Detect which cell encompasses the target text, then output its [X, Y] center coordinate. 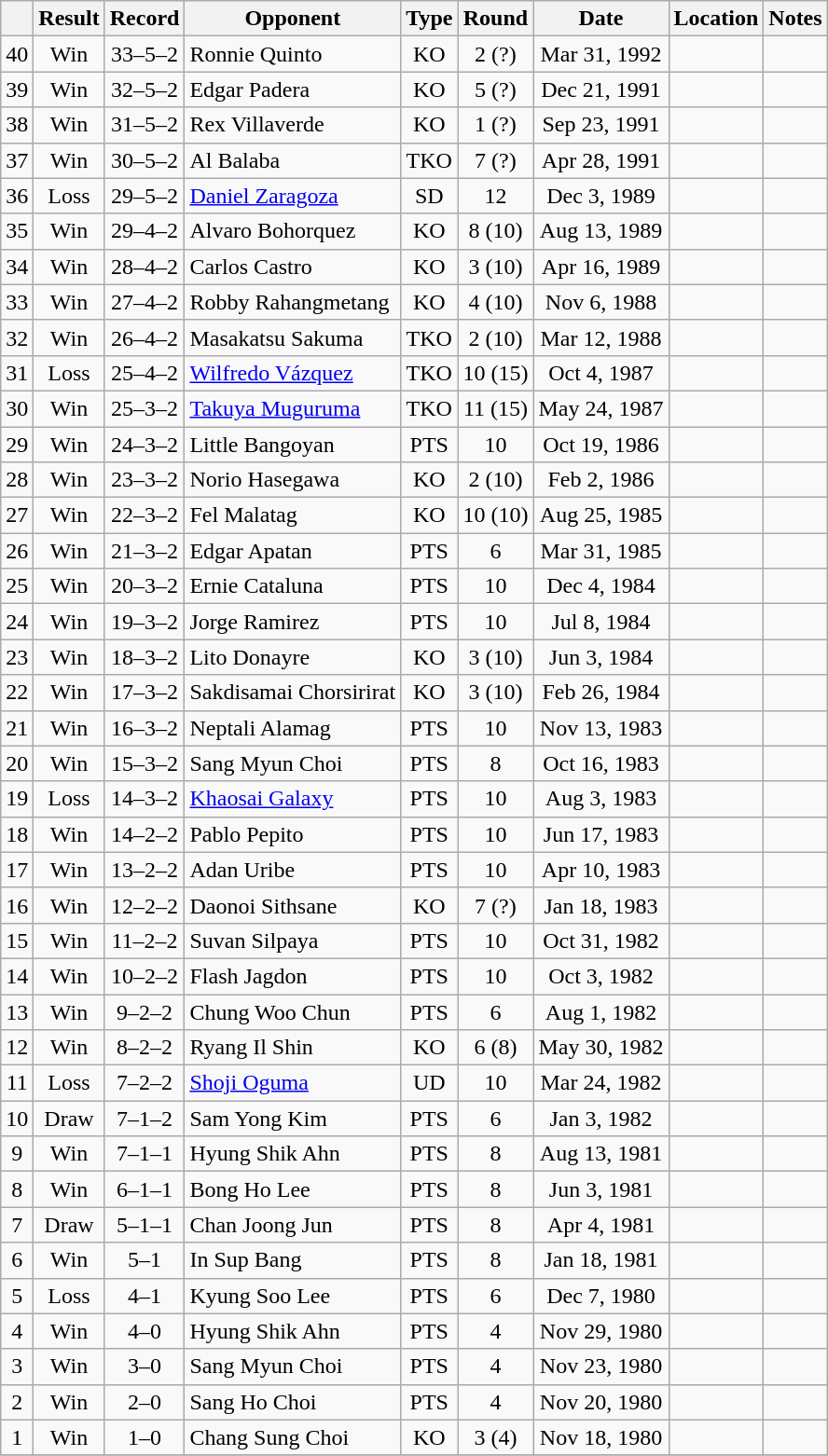
5–1–1 [145, 1225]
30–5–2 [145, 160]
Feb 2, 1986 [600, 480]
21–3–2 [145, 551]
8–2–2 [145, 1048]
Suvan Silpaya [293, 941]
Dec 21, 1991 [600, 89]
4–1 [145, 1296]
Aug 3, 1983 [600, 799]
Result [69, 19]
Sakdisamai Chorsirirat [293, 693]
Jan 18, 1981 [600, 1260]
Jul 8, 1984 [600, 622]
2 (?) [496, 54]
32–5–2 [145, 89]
Record [145, 19]
Ernie Cataluna [293, 586]
Apr 28, 1991 [600, 160]
35 [17, 231]
30 [17, 408]
Robby Rahangmetang [293, 302]
Jun 3, 1984 [600, 657]
25–4–2 [145, 373]
21 [17, 728]
3 [17, 1367]
22 [17, 693]
Opponent [293, 19]
Oct 4, 1987 [600, 373]
Flash Jagdon [293, 976]
28–4–2 [145, 267]
Nov 20, 1980 [600, 1402]
11 (15) [496, 408]
Rex Villaverde [293, 125]
22–3–2 [145, 515]
5–1 [145, 1260]
Lito Donayre [293, 657]
18 [17, 834]
31 [17, 373]
Chung Woo Chun [293, 1011]
13 [17, 1011]
Jorge Ramirez [293, 622]
1 [17, 1437]
14–3–2 [145, 799]
7 [17, 1225]
Adan Uribe [293, 870]
Jun 17, 1983 [600, 834]
34 [17, 267]
Khaosai Galaxy [293, 799]
May 24, 1987 [600, 408]
32 [17, 337]
Fel Malatag [293, 515]
Mar 12, 1988 [600, 337]
Pablo Pepito [293, 834]
16 [17, 905]
Little Bangoyan [293, 445]
18–3–2 [145, 657]
39 [17, 89]
6 (8) [496, 1048]
2–0 [145, 1402]
Aug 13, 1981 [600, 1154]
Daonoi Sithsane [293, 905]
Edgar Padera [293, 89]
Wilfredo Vázquez [293, 373]
Mar 24, 1982 [600, 1083]
Feb 26, 1984 [600, 693]
40 [17, 54]
Al Balaba [293, 160]
3–0 [145, 1367]
Mar 31, 1985 [600, 551]
29–4–2 [145, 231]
Ryang Il Shin [293, 1048]
Aug 25, 1985 [600, 515]
23–3–2 [145, 480]
8 (10) [496, 231]
27 [17, 515]
28 [17, 480]
Norio Hasegawa [293, 480]
Dec 7, 1980 [600, 1296]
Location [716, 19]
24–3–2 [145, 445]
29–5–2 [145, 196]
9–2–2 [145, 1011]
Carlos Castro [293, 267]
Bong Ho Lee [293, 1189]
19 [17, 799]
Round [496, 19]
Takuya Muguruma [293, 408]
1–0 [145, 1437]
19–3–2 [145, 622]
25–3–2 [145, 408]
7–1–1 [145, 1154]
Apr 10, 1983 [600, 870]
17 [17, 870]
Oct 31, 1982 [600, 941]
Aug 1, 1982 [600, 1011]
Nov 29, 1980 [600, 1331]
1 (?) [496, 125]
4–0 [145, 1331]
13–2–2 [145, 870]
Apr 4, 1981 [600, 1225]
Dec 4, 1984 [600, 586]
14–2–2 [145, 834]
20–3–2 [145, 586]
Nov 18, 1980 [600, 1437]
5 (?) [496, 89]
In Sup Bang [293, 1260]
UD [429, 1083]
36 [17, 196]
33–5–2 [145, 54]
11–2–2 [145, 941]
Neptali Alamag [293, 728]
16–3–2 [145, 728]
10 (15) [496, 373]
3 (4) [496, 1437]
Date [600, 19]
Notes [795, 19]
29 [17, 445]
SD [429, 196]
Aug 13, 1989 [600, 231]
12–2–2 [145, 905]
25 [17, 586]
7–1–2 [145, 1119]
Nov 13, 1983 [600, 728]
26–4–2 [145, 337]
Edgar Apatan [293, 551]
24 [17, 622]
27–4–2 [145, 302]
5 [17, 1296]
Mar 31, 1992 [600, 54]
Type [429, 19]
20 [17, 763]
6–1–1 [145, 1189]
Jan 18, 1983 [600, 905]
11 [17, 1083]
Masakatsu Sakuma [293, 337]
Jan 3, 1982 [600, 1119]
Sam Yong Kim [293, 1119]
33 [17, 302]
Ronnie Quinto [293, 54]
Oct 16, 1983 [600, 763]
38 [17, 125]
14 [17, 976]
Oct 19, 1986 [600, 445]
Nov 6, 1988 [600, 302]
Alvaro Bohorquez [293, 231]
Daniel Zaragoza [293, 196]
Nov 23, 1980 [600, 1367]
Apr 16, 1989 [600, 267]
10–2–2 [145, 976]
9 [17, 1154]
Kyung Soo Lee [293, 1296]
Sep 23, 1991 [600, 125]
17–3–2 [145, 693]
31–5–2 [145, 125]
Shoji Oguma [293, 1083]
Dec 3, 1989 [600, 196]
15 [17, 941]
Chang Sung Choi [293, 1437]
Jun 3, 1981 [600, 1189]
7–2–2 [145, 1083]
10 (10) [496, 515]
Chan Joong Jun [293, 1225]
37 [17, 160]
15–3–2 [145, 763]
4 (10) [496, 302]
Sang Ho Choi [293, 1402]
26 [17, 551]
Oct 3, 1982 [600, 976]
May 30, 1982 [600, 1048]
23 [17, 657]
2 [17, 1402]
